Pinpoint the cell where the given text exists, returning its [X, Y] midpoint coordinate. 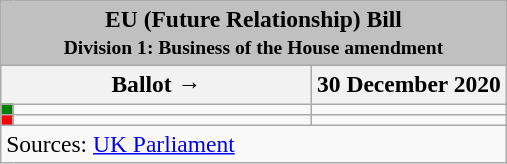
30 December 2020 [410, 84]
Ballot → [156, 84]
Sources: UK Parliament [254, 144]
EU (Future Relationship) BillDivision 1: Business of the House amendment [254, 32]
